Pinpoint the cell where the given text exists, returning its (x, y) midpoint coordinate. 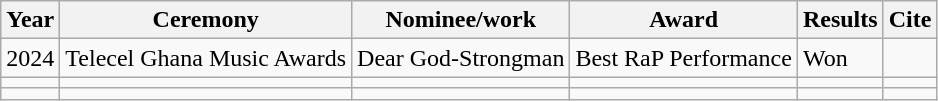
Nominee/work (461, 20)
Telecel Ghana Music Awards (206, 58)
Won (840, 58)
Year (30, 20)
Award (684, 20)
Ceremony (206, 20)
Results (840, 20)
Dear God-Strongman (461, 58)
Best RaP Performance (684, 58)
Cite (910, 20)
2024 (30, 58)
